Output the (X, Y) coordinate of the center of the cell containing the given text.  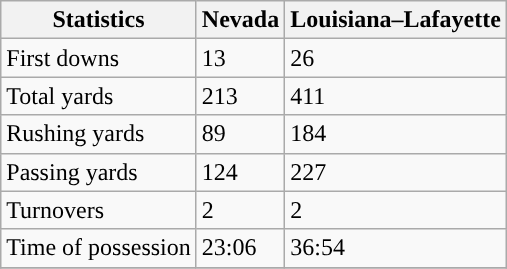
First downs (99, 58)
36:54 (396, 248)
Total yards (99, 96)
Passing yards (99, 172)
184 (396, 134)
Time of possession (99, 248)
Rushing yards (99, 134)
Nevada (240, 20)
Statistics (99, 20)
Turnovers (99, 210)
124 (240, 172)
Louisiana–Lafayette (396, 20)
411 (396, 96)
23:06 (240, 248)
227 (396, 172)
89 (240, 134)
26 (396, 58)
13 (240, 58)
213 (240, 96)
